Return the [X, Y] coordinate for the center point of the cell that contains the specified text.  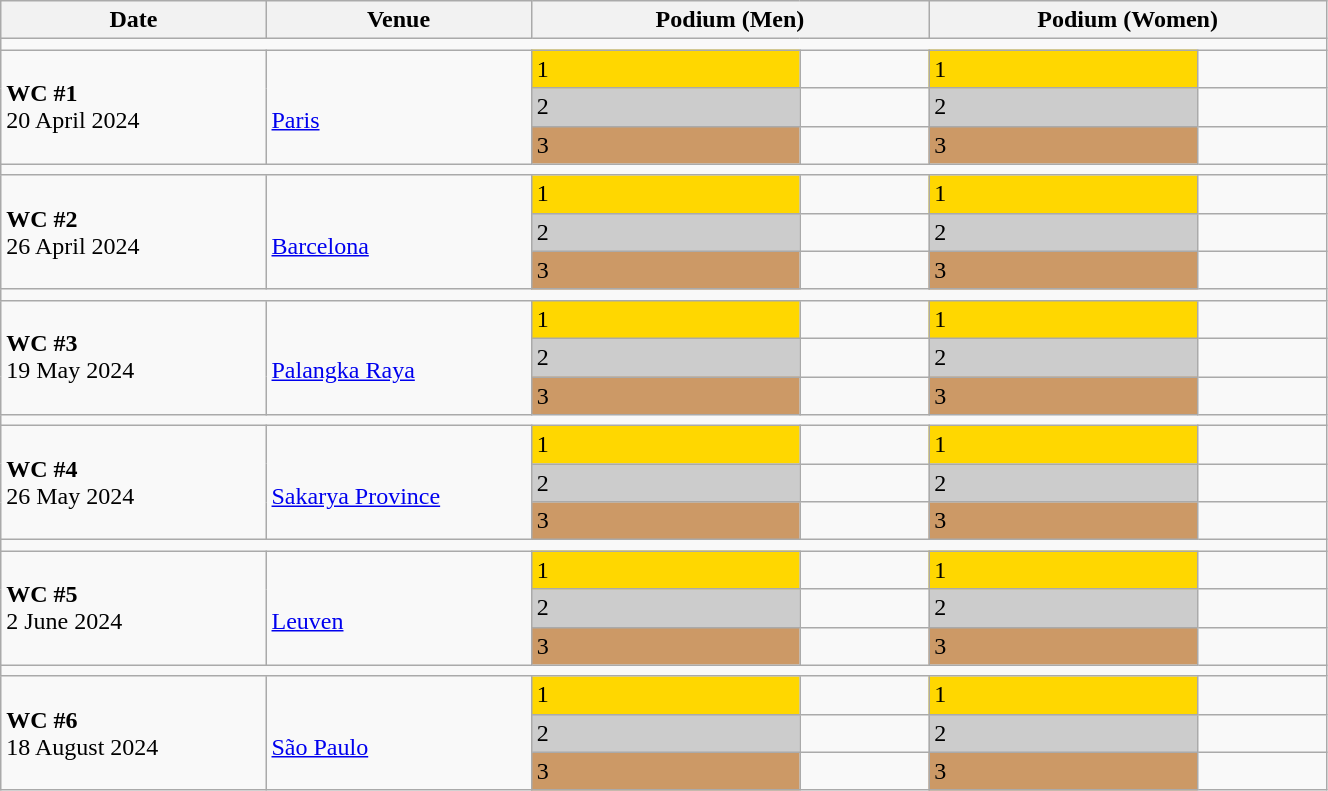
São Paulo [398, 733]
WC #4 26 May 2024 [134, 483]
Venue [398, 20]
Paris [398, 107]
Podium (Women) [1128, 20]
WC #2 26 April 2024 [134, 232]
WC #6 18 August 2024 [134, 733]
WC #3 19 May 2024 [134, 357]
Barcelona [398, 232]
Sakarya Province [398, 483]
Date [134, 20]
Leuven [398, 608]
WC #1 20 April 2024 [134, 107]
Podium (Men) [730, 20]
WC #5 2 June 2024 [134, 608]
Palangka Raya [398, 357]
